Search for the cell housing the specified text and yield its [x, y] center coordinate. 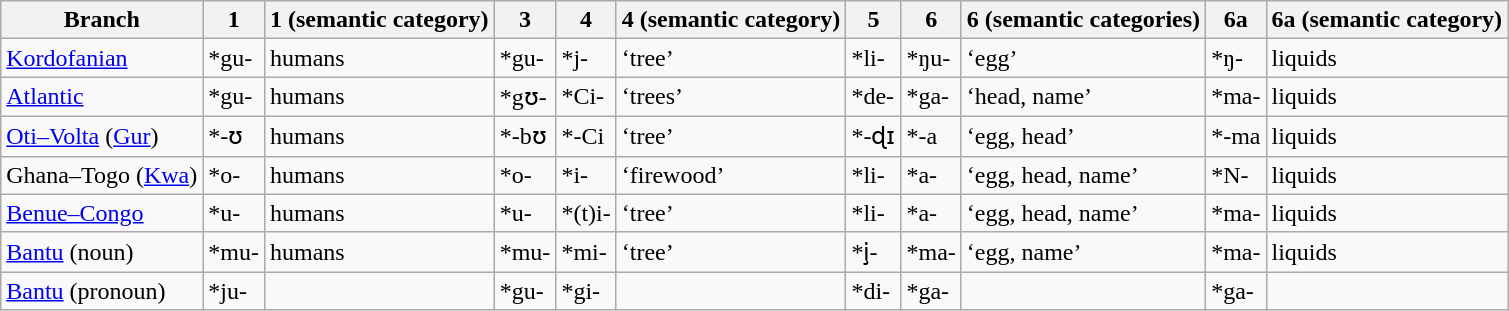
*di- [874, 291]
*gi- [586, 291]
*ŋ- [1236, 58]
*(t)i- [586, 213]
4 [586, 20]
*-ʊ [234, 136]
*ju- [234, 291]
*-a [931, 136]
Bantu (pronoun) [102, 291]
*mi- [586, 252]
4 (semantic category) [731, 20]
Ghana–Togo (Kwa) [102, 175]
*gʊ- [525, 97]
*-Ci [586, 136]
‘egg’ [1083, 58]
Benue–Congo [102, 213]
‘trees’ [731, 97]
*-ma [1236, 136]
*i̧- [874, 252]
‘egg, head’ [1083, 136]
6a (semantic category) [1387, 20]
*-bʊ [525, 136]
‘firewood’ [731, 175]
Atlantic [102, 97]
*j- [586, 58]
6 (semantic categories) [1083, 20]
5 [874, 20]
6 [931, 20]
*i- [586, 175]
*-ɖɪ [874, 136]
Bantu (noun) [102, 252]
*N- [1236, 175]
*de- [874, 97]
3 [525, 20]
6a [1236, 20]
‘head, name’ [1083, 97]
1 (semantic category) [379, 20]
*ŋu- [931, 58]
‘egg, name’ [1083, 252]
Kordofanian [102, 58]
*Ci- [586, 97]
1 [234, 20]
Oti–Volta (Gur) [102, 136]
Branch [102, 20]
